For the text-containing cell, return its midpoint in (x, y) coordinate format. 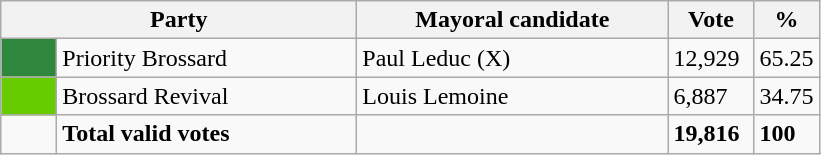
% (786, 20)
6,887 (711, 96)
34.75 (786, 96)
65.25 (786, 58)
Mayoral candidate (512, 20)
Brossard Revival (207, 96)
100 (786, 134)
Louis Lemoine (512, 96)
Paul Leduc (X) (512, 58)
12,929 (711, 58)
Party (179, 20)
Vote (711, 20)
Priority Brossard (207, 58)
Total valid votes (207, 134)
19,816 (711, 134)
